Provide the (X, Y) coordinate of the cell's center where the given text is located.  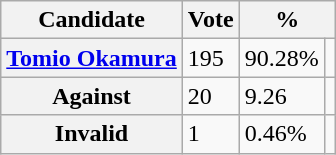
% (287, 20)
Tomio Okamura (92, 58)
9.26 (282, 96)
Invalid (92, 134)
90.28% (282, 58)
0.46% (282, 134)
1 (210, 134)
Candidate (92, 20)
Vote (210, 20)
20 (210, 96)
Against (92, 96)
195 (210, 58)
